For the text-containing cell, return its midpoint in [X, Y] coordinate format. 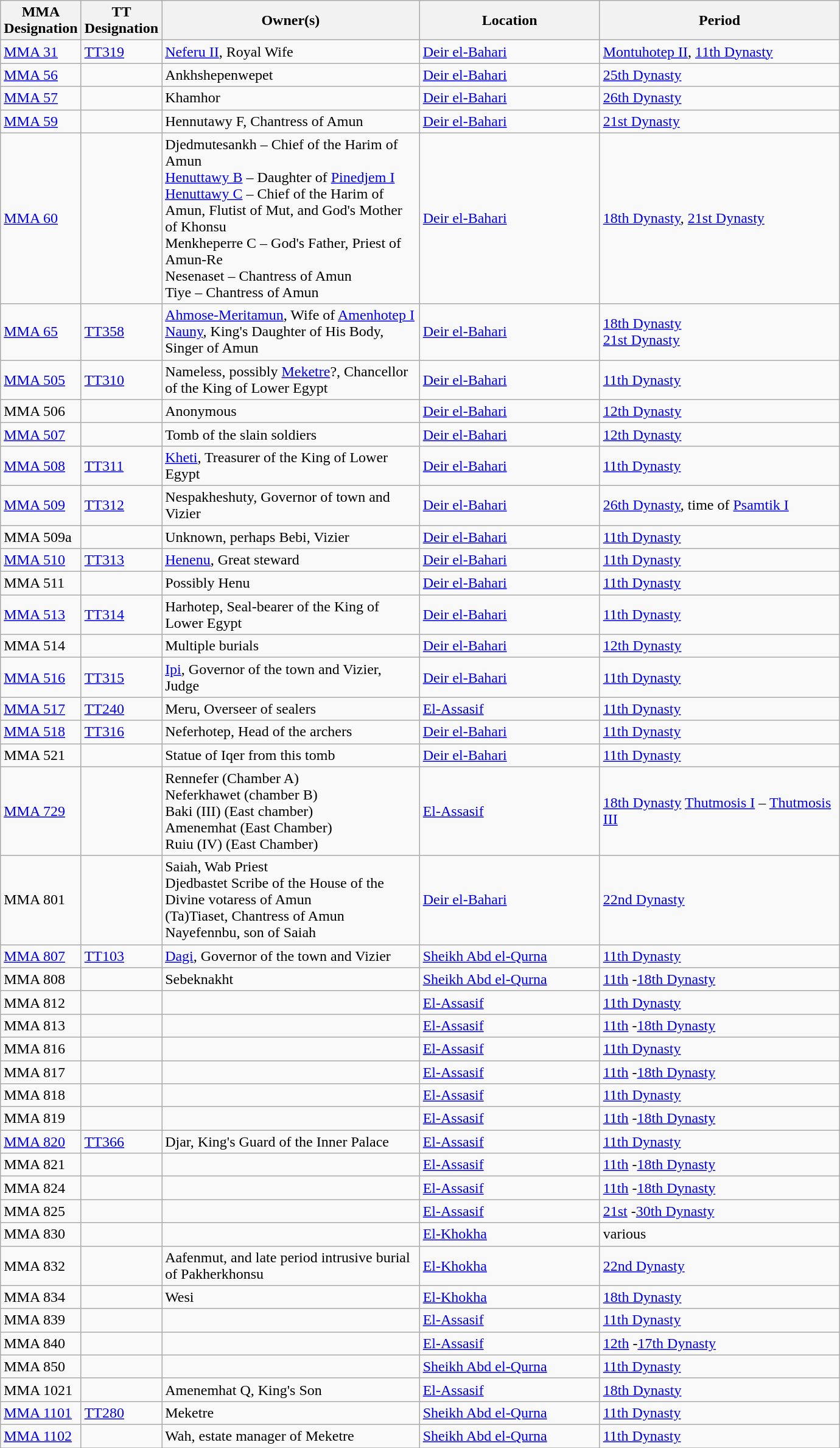
TT313 [121, 560]
Tomb of the slain soldiers [291, 434]
MMA 514 [41, 646]
TT311 [121, 465]
MMA 816 [41, 1049]
Djar, King's Guard of the Inner Palace [291, 1142]
MMA 813 [41, 1025]
MMA 505 [41, 380]
MMA 812 [41, 1002]
TT315 [121, 677]
Hennutawy F, Chantress of Amun [291, 121]
MMA Designation [41, 21]
MMA 839 [41, 1320]
Aafenmut, and late period intrusive burial of Pakherkhonsu [291, 1265]
26th Dynasty [719, 98]
MMA 824 [41, 1188]
25th Dynasty [719, 75]
MMA 509 [41, 505]
Unknown, perhaps Bebi, Vizier [291, 536]
MMA 825 [41, 1211]
Multiple burials [291, 646]
MMA 518 [41, 732]
Khamhor [291, 98]
MMA 1021 [41, 1390]
Kheti, Treasurer of the King of Lower Egypt [291, 465]
MMA 65 [41, 332]
Location [509, 21]
MMA 830 [41, 1234]
12th -17th Dynasty [719, 1343]
Dagi, Governor of the town and Vizier [291, 956]
18th Dynasty, 21st Dynasty [719, 218]
MMA 507 [41, 434]
MMA 510 [41, 560]
TT240 [121, 709]
MMA 506 [41, 411]
Henenu, Great steward [291, 560]
18th Dynasty Thutmosis I – Thutmosis III [719, 811]
Anonymous [291, 411]
Sebeknakht [291, 979]
Owner(s) [291, 21]
MMA 1101 [41, 1413]
Meketre [291, 1413]
TT314 [121, 615]
MMA 820 [41, 1142]
Possibly Henu [291, 583]
TT280 [121, 1413]
TT312 [121, 505]
MMA 511 [41, 583]
Period [719, 21]
MMA 60 [41, 218]
MMA 31 [41, 52]
MMA 801 [41, 900]
TT366 [121, 1142]
MMA 57 [41, 98]
Ankhshepenwepet [291, 75]
Amenemhat Q, King's Son [291, 1390]
MMA 729 [41, 811]
Nespakheshuty, Governor of town and Vizier [291, 505]
MMA 508 [41, 465]
Wah, estate manager of Meketre [291, 1436]
MMA 807 [41, 956]
Wesi [291, 1297]
MMA 56 [41, 75]
Saiah, Wab Priest Djedbastet Scribe of the House of the Divine votaress of Amun (Ta)Tiaset, Chantress of Amun Nayefennbu, son of Saiah [291, 900]
MMA 818 [41, 1095]
MMA 850 [41, 1366]
MMA 513 [41, 615]
MMA 821 [41, 1165]
MMA 509a [41, 536]
MMA 517 [41, 709]
Ahmose-Meritamun, Wife of Amenhotep I Nauny, King's Daughter of His Body, Singer of Amun [291, 332]
TT319 [121, 52]
MMA 834 [41, 1297]
MMA 808 [41, 979]
MMA 516 [41, 677]
TT358 [121, 332]
Neferhotep, Head of the archers [291, 732]
Meru, Overseer of sealers [291, 709]
Rennefer (Chamber A) Neferkhawet (chamber B) Baki (III) (East chamber) Amenemhat (East Chamber) Ruiu (IV) (East Chamber) [291, 811]
MMA 819 [41, 1119]
21st Dynasty [719, 121]
Statue of Iqer from this tomb [291, 755]
Neferu II, Royal Wife [291, 52]
TT103 [121, 956]
MMA 521 [41, 755]
TT Designation [121, 21]
MMA 59 [41, 121]
Montuhotep II, 11th Dynasty [719, 52]
MMA 1102 [41, 1436]
Ipi, Governor of the town and Vizier, Judge [291, 677]
18th Dynasty 21st Dynasty [719, 332]
TT310 [121, 380]
Harhotep, Seal-bearer of the King of Lower Egypt [291, 615]
Nameless, possibly Meketre?, Chancellor of the King of Lower Egypt [291, 380]
21st -30th Dynasty [719, 1211]
MMA 817 [41, 1072]
TT316 [121, 732]
MMA 832 [41, 1265]
various [719, 1234]
MMA 840 [41, 1343]
26th Dynasty, time of Psamtik I [719, 505]
